Locate the cell with the specified text and output its (x, y) center coordinate. 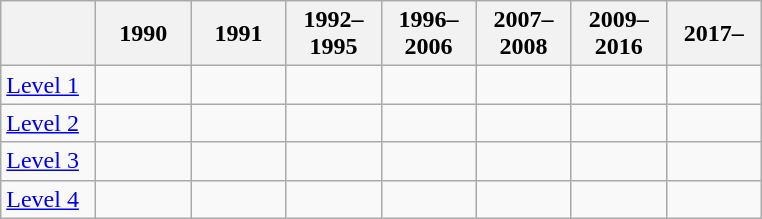
2017– (714, 34)
1996–2006 (428, 34)
2009–2016 (618, 34)
1990 (144, 34)
1991 (238, 34)
Level 4 (48, 199)
2007–2008 (524, 34)
Level 3 (48, 161)
Level 2 (48, 123)
Level 1 (48, 85)
1992–1995 (334, 34)
